Locate the cell with the specified text and output its [x, y] center coordinate. 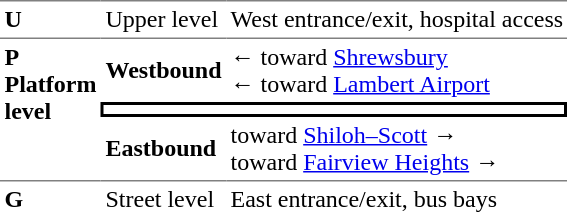
Eastbound [164, 149]
Upper level [164, 19]
P Platform level [50, 110]
U [50, 19]
Westbound [164, 70]
